Identify which cell holds the provided text, then report its (X, Y) central coordinate. 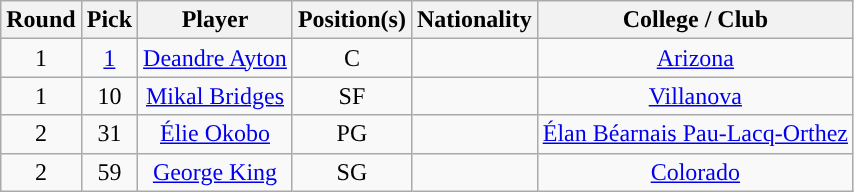
Élan Béarnais Pau-Lacq-Orthez (695, 134)
10 (109, 96)
C (352, 58)
PG (352, 134)
George King (216, 172)
Mikal Bridges (216, 96)
59 (109, 172)
Villanova (695, 96)
Colorado (695, 172)
31 (109, 134)
Deandre Ayton (216, 58)
College / Club (695, 20)
Pick (109, 20)
SG (352, 172)
Élie Okobo (216, 134)
Arizona (695, 58)
Round (41, 20)
SF (352, 96)
Position(s) (352, 20)
Nationality (474, 20)
Player (216, 20)
